Return [X, Y] of the center of cell containing provided text 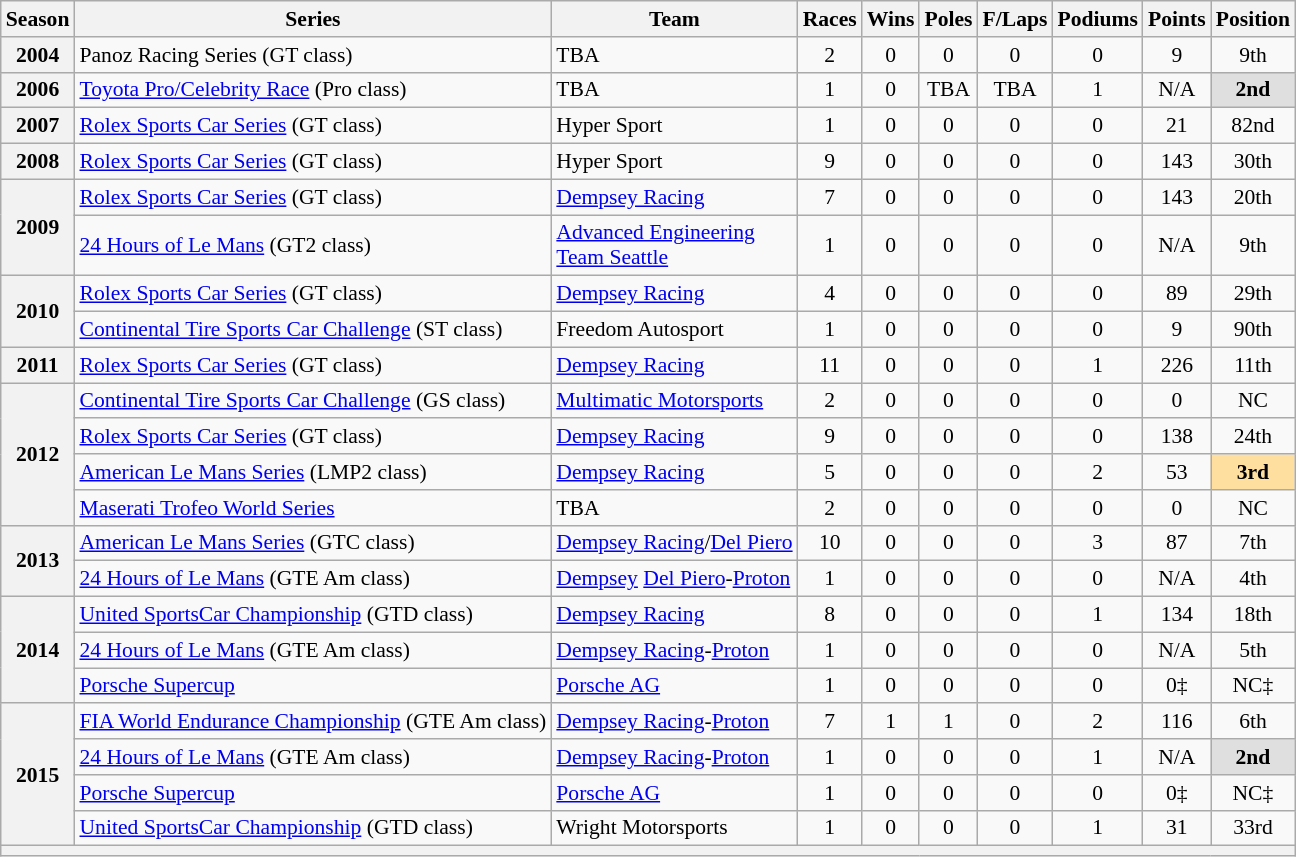
226 [1177, 365]
Toyota Pro/Celebrity Race (Pro class) [312, 90]
3 [1098, 543]
Poles [948, 19]
11 [830, 365]
24th [1253, 437]
American Le Mans Series (LMP2 class) [312, 472]
Team [674, 19]
Dempsey Racing/Del Piero [674, 543]
31 [1177, 828]
FIA World Endurance Championship (GTE Am class) [312, 722]
2011 [38, 365]
Series [312, 19]
Wright Motorsports [674, 828]
2007 [38, 126]
Dempsey Del Piero-Proton [674, 579]
Maserati Trofeo World Series [312, 508]
Podiums [1098, 19]
2006 [38, 90]
29th [1253, 294]
5 [830, 472]
138 [1177, 437]
Continental Tire Sports Car Challenge (ST class) [312, 330]
30th [1253, 162]
20th [1253, 197]
2015 [38, 775]
134 [1177, 615]
53 [1177, 472]
Advanced EngineeringTeam Seattle [674, 246]
Position [1253, 19]
Races [830, 19]
Points [1177, 19]
Multimatic Motorsports [674, 401]
American Le Mans Series (GTC class) [312, 543]
8 [830, 615]
2008 [38, 162]
2013 [38, 560]
4 [830, 294]
Panoz Racing Series (GT class) [312, 55]
2004 [38, 55]
7th [1253, 543]
21 [1177, 126]
18th [1253, 615]
2009 [38, 228]
11th [1253, 365]
5th [1253, 650]
Continental Tire Sports Car Challenge (GS class) [312, 401]
2010 [38, 312]
3rd [1253, 472]
82nd [1253, 126]
10 [830, 543]
4th [1253, 579]
6th [1253, 722]
2012 [38, 454]
Wins [891, 19]
24 Hours of Le Mans (GT2 class) [312, 246]
Freedom Autosport [674, 330]
89 [1177, 294]
90th [1253, 330]
33rd [1253, 828]
Season [38, 19]
F/Laps [1016, 19]
87 [1177, 543]
116 [1177, 722]
2014 [38, 650]
